Detect which cell encompasses the target text, then output its [X, Y] center coordinate. 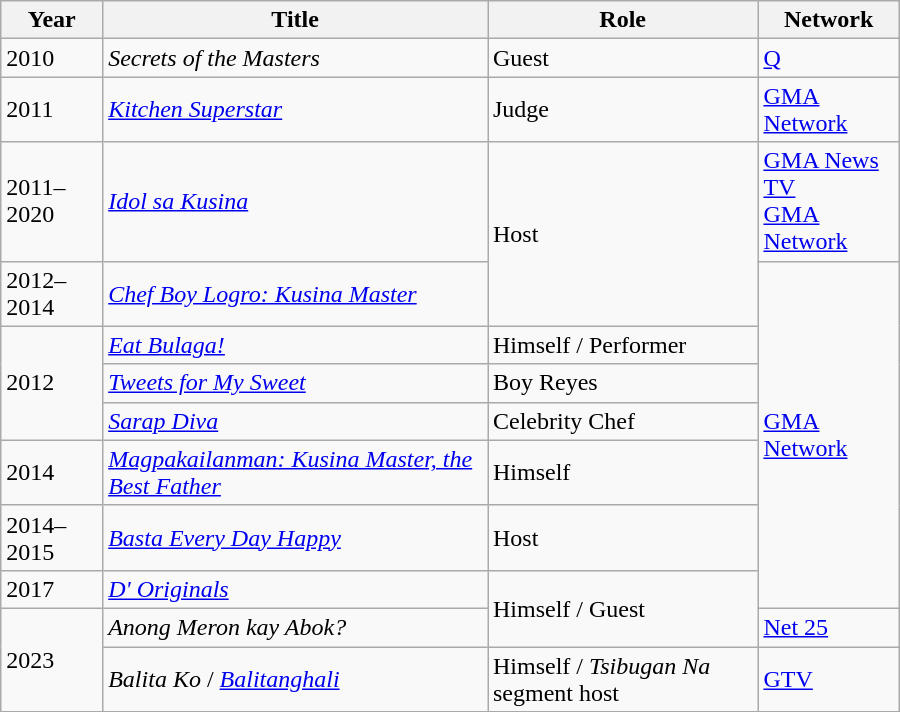
2017 [52, 589]
Role [623, 20]
Year [52, 20]
2012 [52, 383]
Q [828, 58]
Title [296, 20]
Chef Boy Logro: Kusina Master [296, 294]
Judge [623, 110]
Guest [623, 58]
Tweets for My Sweet [296, 383]
Eat Bulaga! [296, 345]
Magpakailanman: Kusina Master, the Best Father [296, 472]
Idol sa Kusina [296, 202]
Kitchen Superstar [296, 110]
2014–2015 [52, 538]
Sarap Diva [296, 421]
Himself / Tsibugan Na segment host [623, 678]
Celebrity Chef [623, 421]
2010 [52, 58]
Balita Ko / Balitanghali [296, 678]
Himself / Guest [623, 608]
2023 [52, 660]
Net 25 [828, 627]
2014 [52, 472]
GTV [828, 678]
Secrets of the Masters [296, 58]
2011–2020 [52, 202]
Anong Meron kay Abok? [296, 627]
2012–2014 [52, 294]
GMA News TV GMA Network [828, 202]
Boy Reyes [623, 383]
Basta Every Day Happy [296, 538]
D' Originals [296, 589]
2011 [52, 110]
Himself / Performer [623, 345]
Himself [623, 472]
Network [828, 20]
